From the cell containing the given text, extract its center point as (x, y) coordinate. 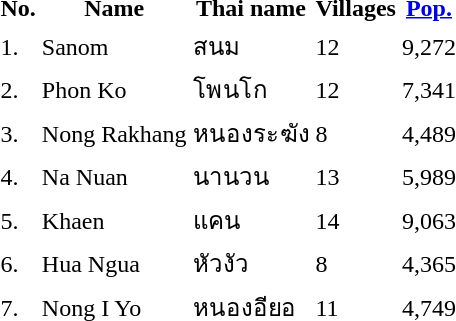
Khaen (114, 220)
นานวน (251, 176)
หนองระฆัง (251, 133)
สนม (251, 46)
โพนโก (251, 90)
14 (356, 220)
Sanom (114, 46)
Phon Ko (114, 90)
หัวงัว (251, 264)
Hua Ngua (114, 264)
13 (356, 176)
Na Nuan (114, 176)
แคน (251, 220)
Nong Rakhang (114, 133)
